Pinpoint the cell where the given text exists, returning its (x, y) midpoint coordinate. 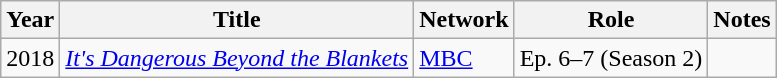
Ep. 6–7 (Season 2) (611, 58)
2018 (30, 58)
Year (30, 20)
Network (464, 20)
Role (611, 20)
MBC (464, 58)
Notes (742, 20)
It's Dangerous Beyond the Blankets (237, 58)
Title (237, 20)
